Find where the given text appears and provide that cell's center as (x, y) coordinate. 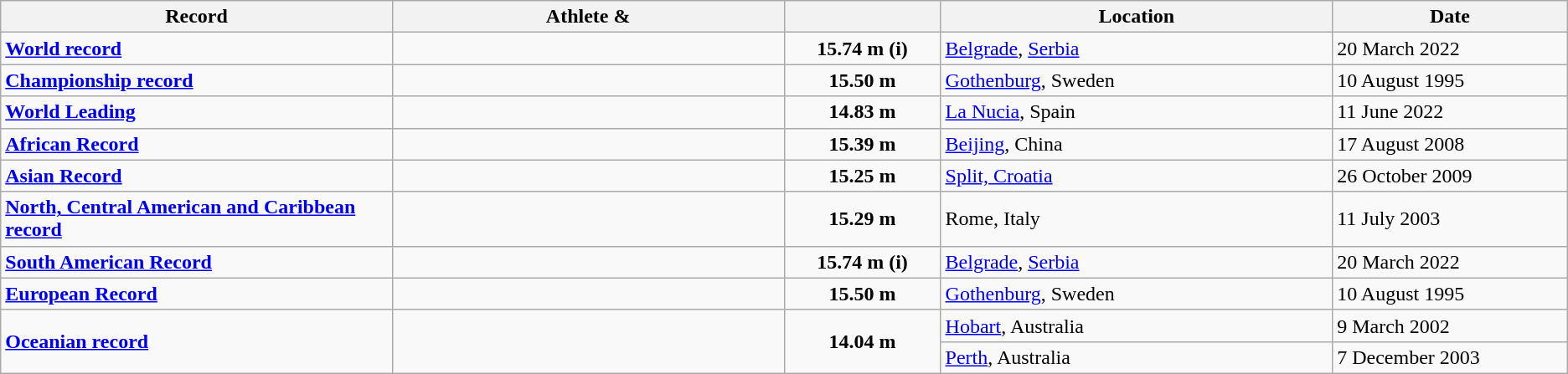
11 July 2003 (1451, 219)
Championship record (197, 80)
14.83 m (863, 112)
Perth, Australia (1137, 357)
European Record (197, 294)
World Leading (197, 112)
7 December 2003 (1451, 357)
Beijing, China (1137, 144)
North, Central American and Caribbean record (197, 219)
Oceanian record (197, 341)
Rome, Italy (1137, 219)
11 June 2022 (1451, 112)
Date (1451, 17)
African Record (197, 144)
South American Record (197, 262)
Asian Record (197, 176)
15.25 m (863, 176)
17 August 2008 (1451, 144)
La Nucia, Spain (1137, 112)
Record (197, 17)
Location (1137, 17)
9 March 2002 (1451, 325)
Athlete & (588, 17)
Split, Croatia (1137, 176)
14.04 m (863, 341)
World record (197, 49)
Hobart, Australia (1137, 325)
15.29 m (863, 219)
15.39 m (863, 144)
26 October 2009 (1451, 176)
